Determine the (X, Y) coordinate at the center of the cell enclosing the given text.  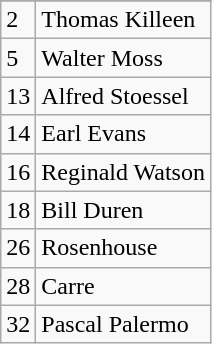
28 (18, 286)
Pascal Palermo (124, 324)
Earl Evans (124, 134)
2 (18, 20)
18 (18, 210)
14 (18, 134)
16 (18, 172)
32 (18, 324)
Carre (124, 286)
Bill Duren (124, 210)
Thomas Killeen (124, 20)
Reginald Watson (124, 172)
Walter Moss (124, 58)
5 (18, 58)
26 (18, 248)
Rosenhouse (124, 248)
13 (18, 96)
Alfred Stoessel (124, 96)
